Find where the given text appears and provide that cell's center as [x, y] coordinate. 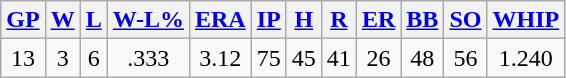
L [94, 20]
IP [268, 20]
WHIP [526, 20]
56 [466, 58]
1.240 [526, 58]
ER [378, 20]
GP [23, 20]
48 [422, 58]
45 [304, 58]
13 [23, 58]
ERA [220, 20]
3.12 [220, 58]
3 [62, 58]
26 [378, 58]
W-L% [148, 20]
41 [338, 58]
.333 [148, 58]
H [304, 20]
W [62, 20]
6 [94, 58]
BB [422, 20]
R [338, 20]
SO [466, 20]
75 [268, 58]
